Extract the (x, y) coordinate from the center of the cell holding the provided text.  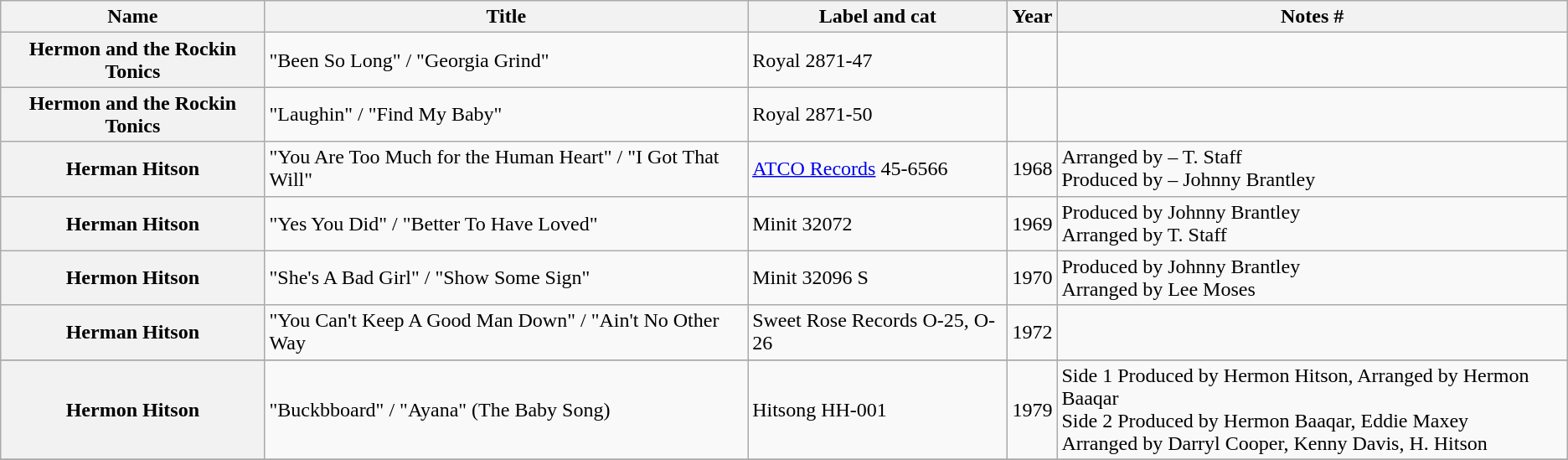
1979 (1032, 409)
Name (132, 17)
"Been So Long" / "Georgia Grind" (506, 60)
"Yes You Did" / "Better To Have Loved" (506, 223)
"She's A Bad Girl" / "Show Some Sign" (506, 278)
Produced by Johnny BrantleyArranged by Lee Moses (1312, 278)
Minit 32096 S (878, 278)
Royal 2871-50 (878, 114)
Hitsong HH-001 (878, 409)
Title (506, 17)
ATCO Records 45-6566 (878, 169)
"Laughin" / "Find My Baby" (506, 114)
"You Can't Keep A Good Man Down" / "Ain't No Other Way (506, 332)
Minit 32072 (878, 223)
Label and cat (878, 17)
Arranged by – T. StaffProduced by – Johnny Brantley (1312, 169)
"Buckbboard" / "Ayana" (The Baby Song) (506, 409)
1972 (1032, 332)
1968 (1032, 169)
Sweet Rose Records O-25, O-26 (878, 332)
1969 (1032, 223)
"You Are Too Much for the Human Heart" / "I Got That Will" (506, 169)
Notes # (1312, 17)
Year (1032, 17)
Royal 2871-47 (878, 60)
Produced by Johnny BrantleyArranged by T. Staff (1312, 223)
1970 (1032, 278)
